Capture the cell that displays the provided text and extract its (x, y) central coordinate. 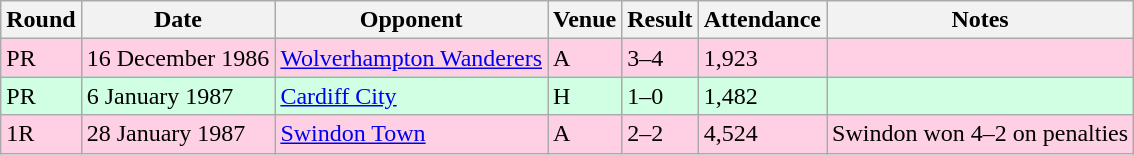
6 January 1987 (178, 96)
3–4 (660, 58)
2–2 (660, 134)
Venue (585, 20)
1R (41, 134)
16 December 1986 (178, 58)
Notes (980, 20)
Cardiff City (412, 96)
Result (660, 20)
Swindon won 4–2 on penalties (980, 134)
28 January 1987 (178, 134)
Attendance (762, 20)
Opponent (412, 20)
Round (41, 20)
Wolverhampton Wanderers (412, 58)
4,524 (762, 134)
Date (178, 20)
1–0 (660, 96)
H (585, 96)
1,482 (762, 96)
1,923 (762, 58)
Swindon Town (412, 134)
